Find where the given text appears and provide that cell's center as [x, y] coordinate. 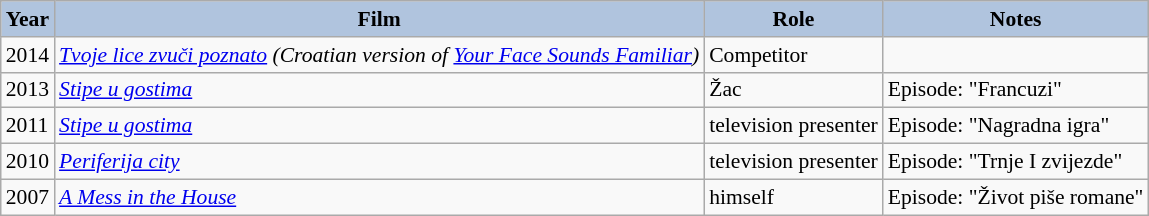
Episode: "Francuzi" [1016, 90]
Competitor [794, 55]
Film [379, 19]
2011 [28, 126]
2014 [28, 55]
2013 [28, 90]
Episode: "Trnje I zvijezde" [1016, 162]
Žac [794, 90]
Periferija city [379, 162]
himself [794, 197]
Role [794, 19]
Episode: "Nagradna igra" [1016, 126]
2010 [28, 162]
Tvoje lice zvuči poznato (Croatian version of Your Face Sounds Familiar) [379, 55]
2007 [28, 197]
A Mess in the House [379, 197]
Year [28, 19]
Episode: "Život piše romane" [1016, 197]
Notes [1016, 19]
